Locate the cell with the specified text and output its [x, y] center coordinate. 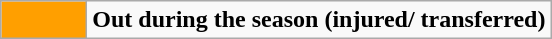
Out during the season (injured/ transferred) [319, 20]
